Return [X, Y] of the center of cell containing provided text 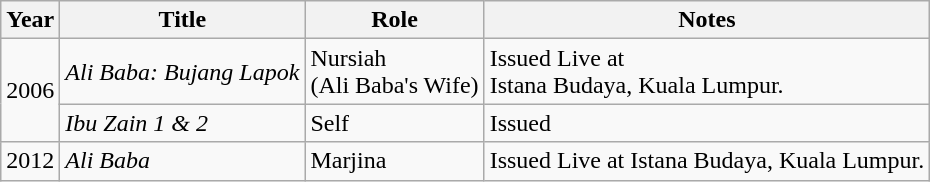
2012 [30, 161]
Ibu Zain 1 & 2 [182, 123]
Notes [707, 20]
Nursiah(Ali Baba's Wife) [394, 72]
2006 [30, 90]
Self [394, 123]
Year [30, 20]
Ali Baba: Bujang Lapok [182, 72]
Title [182, 20]
Role [394, 20]
Ali Baba [182, 161]
Issued [707, 123]
Marjina [394, 161]
